Capture the cell that displays the provided text and extract its [x, y] central coordinate. 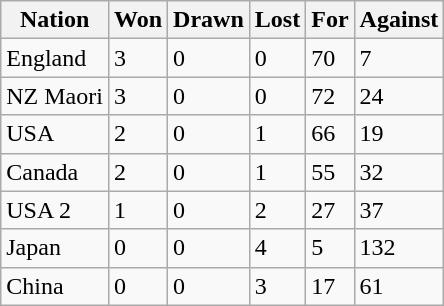
Japan [55, 248]
Lost [277, 20]
55 [330, 172]
4 [277, 248]
China [55, 286]
USA [55, 134]
For [330, 20]
32 [399, 172]
USA 2 [55, 210]
37 [399, 210]
72 [330, 96]
70 [330, 58]
Nation [55, 20]
England [55, 58]
66 [330, 134]
132 [399, 248]
Canada [55, 172]
24 [399, 96]
5 [330, 248]
NZ Maori [55, 96]
Drawn [209, 20]
19 [399, 134]
7 [399, 58]
27 [330, 210]
17 [330, 286]
61 [399, 286]
Against [399, 20]
Won [138, 20]
